Extract the [x, y] coordinate from the center of the cell holding the provided text.  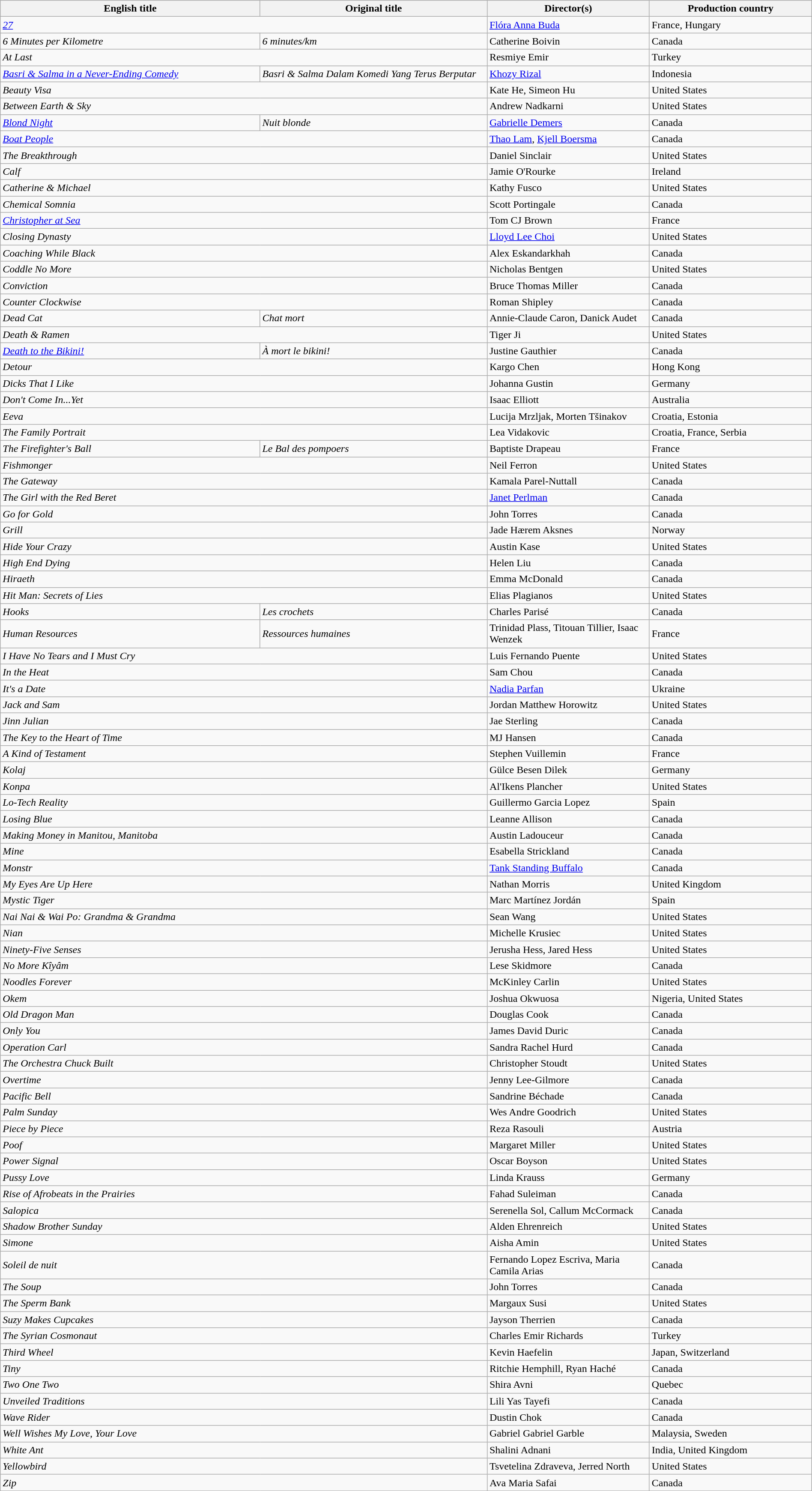
Oscar Boyson [568, 1161]
Pacific Bell [244, 1096]
The Firefighter's Ball [130, 448]
Calf [244, 171]
Closing Dynasty [244, 237]
High End Dying [244, 563]
Norway [731, 530]
Kamala Parel-Nuttall [568, 481]
Counter Clockwise [244, 302]
Guillermo Garcia Lopez [568, 803]
Hit Man: Secrets of Lies [244, 595]
Gabriel Gabriel Garble [568, 1434]
Go for Gold [244, 514]
Wes Andre Goodrich [568, 1112]
Poof [244, 1145]
MJ Hansen [568, 737]
Original title [373, 9]
Tsvetelina Zdraveva, Jerred North [568, 1466]
Power Signal [244, 1161]
Hiraeth [244, 579]
Roman Shipley [568, 302]
Basri & Salma in a Never-Ending Comedy [130, 74]
Old Dragon Man [244, 1015]
Andrew Nadkarni [568, 106]
Losing Blue [244, 819]
Indonesia [731, 74]
Les crochets [373, 612]
Lo-Tech Reality [244, 803]
6 Minutes per Kilometre [130, 41]
Bruce Thomas Miller [568, 286]
Reza Rasouli [568, 1129]
Dead Cat [130, 318]
A Kind of Testament [244, 754]
Salopica [244, 1210]
Chemical Somnia [244, 204]
Hooks [130, 612]
Operation Carl [244, 1047]
Nathan Morris [568, 884]
27 [244, 25]
Coddle No More [244, 269]
Chat mort [373, 318]
Human Resources [130, 634]
Unveiled Traditions [244, 1401]
Nigeria, United States [731, 998]
Lese Skidmore [568, 965]
Coaching While Black [244, 253]
Janet Perlman [568, 498]
Nicholas Bentgen [568, 269]
Croatia, France, Serbia [731, 432]
Jayson Therrien [568, 1320]
Making Money in Manitou, Manitoba [244, 835]
Jenny Lee-Gilmore [568, 1080]
Shadow Brother Sunday [244, 1226]
Simone [244, 1243]
Shalini Adnani [568, 1450]
Japan, Switzerland [731, 1352]
India, United Kingdom [731, 1450]
Marc Martínez Jordán [568, 900]
Quebec [731, 1385]
Ninety-Five Senses [244, 949]
Charles Emir Richards [568, 1336]
Noodles Forever [244, 982]
Don't Come In...Yet [244, 400]
Luis Fernando Puente [568, 656]
Palm Sunday [244, 1112]
Dustin Chok [568, 1417]
The Soup [244, 1287]
Jamie O'Rourke [568, 171]
Conviction [244, 286]
Pussy Love [244, 1177]
It's a Date [244, 688]
Croatia, Estonia [731, 416]
No More Kîyâm [244, 965]
Tom CJ Brown [568, 221]
Basri & Salma Dalam Komedi Yang Terus Berputar [373, 74]
I Have No Tears and I Must Cry [244, 656]
Christopher at Sea [244, 221]
Tiger Ji [568, 335]
The Orchestra Chuck Built [244, 1064]
Fernando Lopez Escriva, Maria Camila Arias [568, 1264]
Margaret Miller [568, 1145]
À mort le bikini! [373, 351]
Boat People [244, 139]
Mine [244, 852]
Konpa [244, 786]
Rise of Afrobeats in the Prairies [244, 1194]
Kate He, Simeon Hu [568, 90]
Kathy Fusco [568, 188]
Fishmonger [244, 465]
James David Duric [568, 1031]
The Key to the Heart of Time [244, 737]
Leanne Allison [568, 819]
Aisha Amin [568, 1243]
Eeva [244, 416]
Mystic Tiger [244, 900]
Soleil de nuit [244, 1264]
Ressources humaines [373, 634]
The Syrian Cosmonaut [244, 1336]
Hide Your Crazy [244, 547]
Khozy Rizal [568, 74]
Sam Chou [568, 672]
Ukraine [731, 688]
At Last [244, 57]
Serenella Sol, Callum McCormack [568, 1210]
Scott Portingale [568, 204]
Director(s) [568, 9]
My Eyes Are Up Here [244, 884]
Stephen Vuillemin [568, 754]
Gabrielle Demers [568, 123]
Alex Eskandarkhah [568, 253]
Sandrine Béchade [568, 1096]
Beauty Visa [244, 90]
Australia [731, 400]
Jerusha Hess, Jared Hess [568, 949]
Catherine Boivin [568, 41]
Emma McDonald [568, 579]
Hong Kong [731, 367]
Baptiste Drapeau [568, 448]
Annie-Claude Caron, Danick Audet [568, 318]
Nai Nai & Wai Po: Grandma & Grandma [244, 917]
Austin Kase [568, 547]
Resmiye Emir [568, 57]
Ireland [731, 171]
Kevin Haefelin [568, 1352]
Johanna Gustin [568, 383]
Nadia Parfan [568, 688]
Douglas Cook [568, 1015]
Linda Krauss [568, 1177]
Grill [244, 530]
Thao Lam, Kjell Boersma [568, 139]
Daniel Sinclair [568, 155]
The Family Portrait [244, 432]
Joshua Okwuosa [568, 998]
Justine Gauthier [568, 351]
Helen Liu [568, 563]
Christopher Stoudt [568, 1064]
Well Wishes My Love, Your Love [244, 1434]
Suzy Makes Cupcakes [244, 1320]
Zip [244, 1482]
Flóra Anna Buda [568, 25]
The Girl with the Red Beret [244, 498]
Yellowbird [244, 1466]
Tank Standing Buffalo [568, 868]
Dicks That I Like [244, 383]
Ritchie Hemphill, Ryan Haché [568, 1368]
Austria [731, 1129]
White Ant [244, 1450]
Kolaj [244, 770]
The Breakthrough [244, 155]
Charles Parisé [568, 612]
Jordan Matthew Horowitz [568, 705]
Ava Maria Safai [568, 1482]
France, Hungary [731, 25]
Shira Avni [568, 1385]
United Kingdom [731, 884]
Al'Ikens Plancher [568, 786]
The Gateway [244, 481]
Fahad Suleiman [568, 1194]
Only You [244, 1031]
Jade Hærem Aksnes [568, 530]
Jae Sterling [568, 721]
In the Heat [244, 672]
Death to the Bikini! [130, 351]
Lea Vidakovic [568, 432]
Gülce Besen Dilek [568, 770]
Between Earth & Sky [244, 106]
Jinn Julian [244, 721]
Tiny [244, 1368]
Lili Yas Tayefi [568, 1401]
Nian [244, 933]
Detour [244, 367]
Lloyd Lee Choi [568, 237]
Margaux Susi [568, 1303]
Catherine & Michael [244, 188]
Le Bal des pompoers [373, 448]
Piece by Piece [244, 1129]
Death & Ramen [244, 335]
English title [130, 9]
Production country [731, 9]
Okem [244, 998]
Alden Ehrenreich [568, 1226]
Austin Ladouceur [568, 835]
Esabella Strickland [568, 852]
Sean Wang [568, 917]
Kargo Chen [568, 367]
Jack and Sam [244, 705]
Lucija Mrzljak, Morten Tšinakov [568, 416]
Michelle Krusiec [568, 933]
Trinidad Plass, Titouan Tillier, Isaac Wenzek [568, 634]
Monstr [244, 868]
Elias Plagianos [568, 595]
Isaac Elliott [568, 400]
Blond Night [130, 123]
McKinley Carlin [568, 982]
Nuit blonde [373, 123]
6 minutes/km [373, 41]
Malaysia, Sweden [731, 1434]
The Sperm Bank [244, 1303]
Overtime [244, 1080]
Neil Ferron [568, 465]
Two One Two [244, 1385]
Sandra Rachel Hurd [568, 1047]
Third Wheel [244, 1352]
Wave Rider [244, 1417]
